Output the [x, y] coordinate of the center of the cell containing the given text.  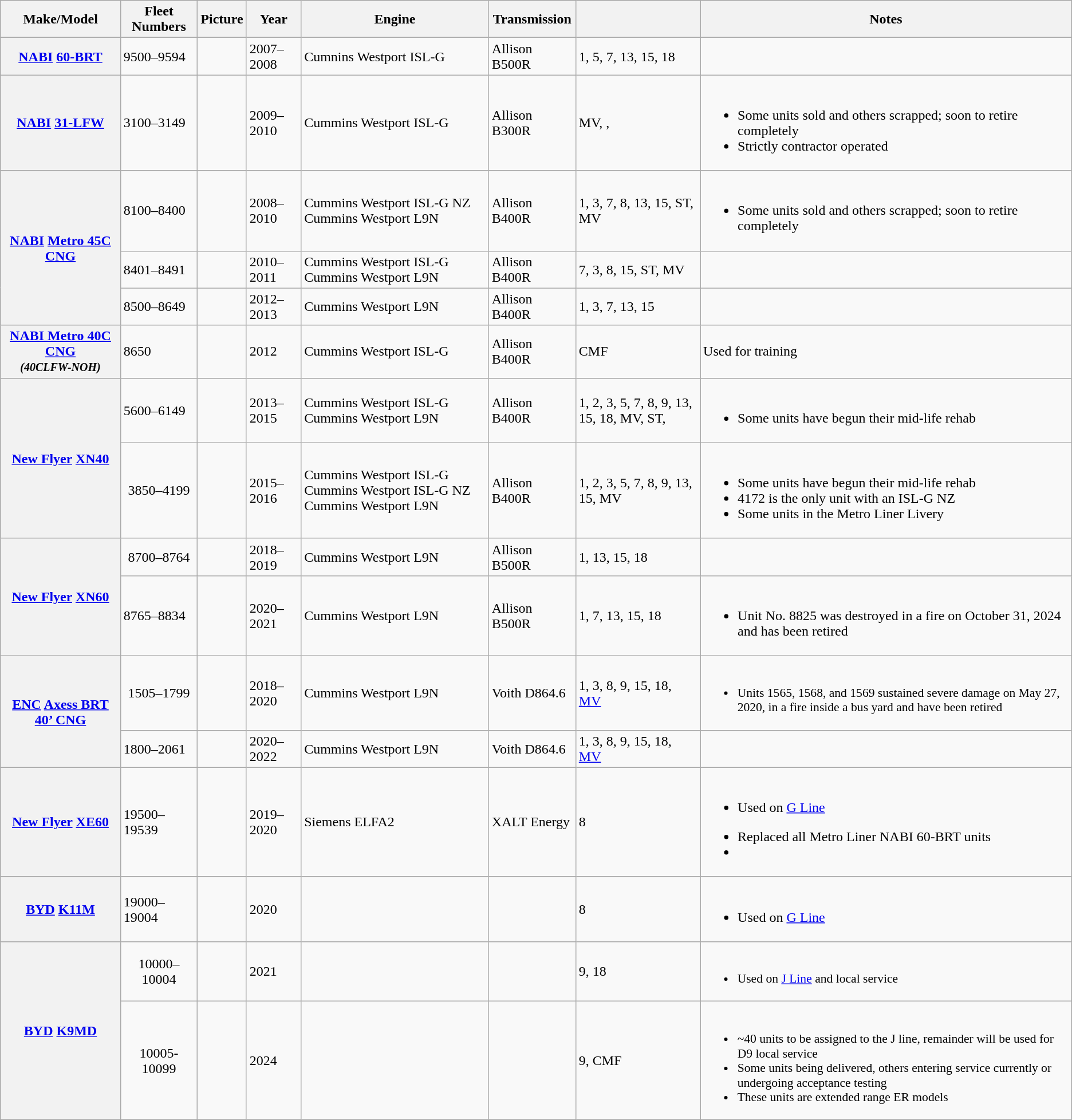
Some units have begun their mid-life rehab4172 is the only unit with an ISL-G NZSome units in the Metro Liner Livery [886, 490]
2007–2008 [274, 56]
9500–9594 [159, 56]
2015–2016 [274, 490]
Make/Model [61, 19]
Used on G LineReplaced all Metro Liner NABI 60-BRT units [886, 822]
9, 18 [638, 971]
2010–2011 [274, 269]
Picture [222, 19]
NABI Metro 45C CNG [61, 248]
1, 3, 7, 13, 15 [638, 307]
1, 7, 13, 15, 18 [638, 616]
BYD K11M [61, 909]
2009–2010 [274, 123]
19000–19004 [159, 909]
10005-10099 [159, 1060]
Notes [886, 19]
2012–2013 [274, 307]
2019–2020 [274, 822]
Cumnins Westport ISL-G [395, 56]
10000–10004 [159, 971]
NABI Metro 40C CNG(40CLFW-NOH) [61, 352]
1800–2061 [159, 749]
Unit No. 8825 was destroyed in a fire on October 31, 2024 and has been retired [886, 616]
Allison B300R [532, 123]
19500–19539 [159, 822]
Cummins Westport ISL-G NZCummins Westport L9N [395, 211]
Some units have begun their mid-life rehab [886, 410]
1, 13, 15, 18 [638, 557]
New Flyer XN60 [61, 597]
Cummins Westport ISL-GCummins Westport ISL-G NZ Cummins Westport L9N [395, 490]
Used for training [886, 352]
2024 [274, 1060]
5600–6149 [159, 410]
Used on G Line [886, 909]
2008–2010 [274, 211]
2012 [274, 352]
Fleet Numbers [159, 19]
Some units sold and others scrapped; soon to retire completely [886, 211]
Used on J Line and local service [886, 971]
2018–2020 [274, 693]
New Flyer XN40 [61, 458]
8765–8834 [159, 616]
1, 2, 3, 5, 7, 8, 9, 13, 15, 18, MV, ST, [638, 410]
2021 [274, 971]
2020–2021 [274, 616]
2018–2019 [274, 557]
2020–2022 [274, 749]
7, 3, 8, 15, ST, MV [638, 269]
Engine [395, 19]
CMF [638, 352]
8401–8491 [159, 269]
Units 1565, 1568, and 1569 sustained severe damage on May 27, 2020, in a fire inside a bus yard and have been retired [886, 693]
NABI 60-BRT [61, 56]
XALT Energy [532, 822]
3100–3149 [159, 123]
2013–2015 [274, 410]
8650 [159, 352]
MV, , [638, 123]
BYD K9MD [61, 1031]
9, CMF [638, 1060]
8100–8400 [159, 211]
1, 5, 7, 13, 15, 18 [638, 56]
2020 [274, 909]
8500–8649 [159, 307]
New Flyer XE60 [61, 822]
8700–8764 [159, 557]
1, 3, 7, 8, 13, 15, ST, MV [638, 211]
Some units sold and others scrapped; soon to retire completelyStrictly contractor operated [886, 123]
NABI 31-LFW [61, 123]
Siemens ELFA2 [395, 822]
Transmission [532, 19]
3850–4199 [159, 490]
1, 2, 3, 5, 7, 8, 9, 13, 15, MV [638, 490]
1505–1799 [159, 693]
ENC Axess BRT 40’ CNG [61, 711]
Year [274, 19]
